Locate the cell with the specified text and output its [X, Y] center coordinate. 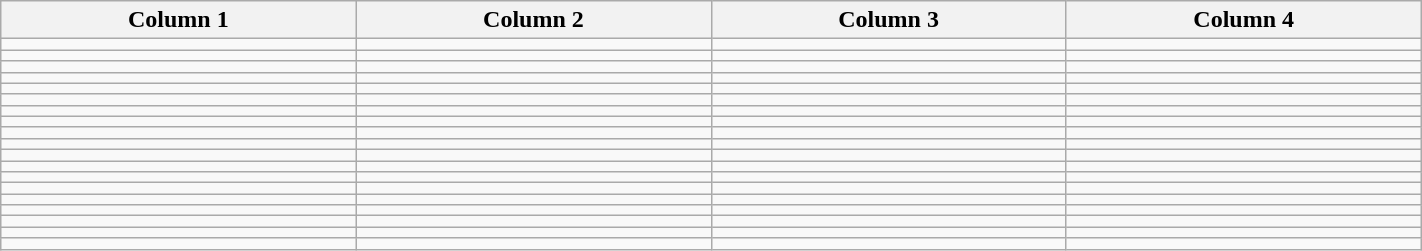
Column 4 [1244, 20]
Column 2 [534, 20]
Column 3 [888, 20]
Column 1 [178, 20]
